Output the [X, Y] coordinate of the center of the cell containing the given text.  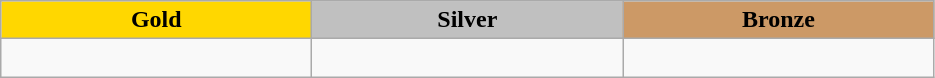
Bronze [778, 20]
Gold [156, 20]
Silver [468, 20]
